Capture the cell that displays the provided text and extract its [X, Y] central coordinate. 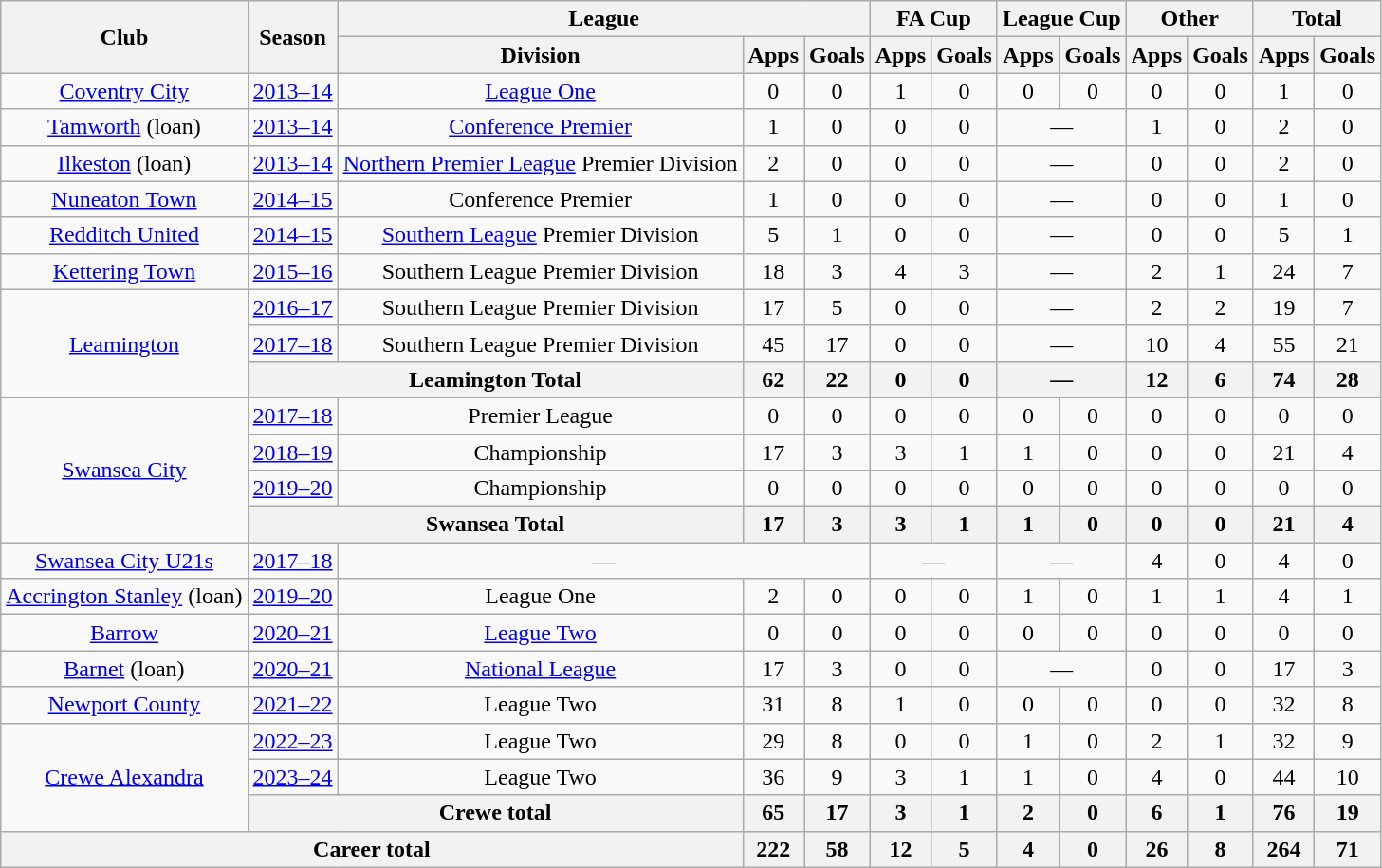
Leamington Total [495, 379]
Barnet (loan) [124, 669]
2021–22 [292, 705]
58 [838, 849]
Ilkeston (loan) [124, 163]
26 [1156, 849]
222 [773, 849]
2018–19 [292, 452]
Crewe total [495, 813]
29 [773, 741]
Accrington Stanley (loan) [124, 597]
2016–17 [292, 307]
Kettering Town [124, 271]
Other [1189, 19]
FA Cup [933, 19]
36 [773, 777]
Redditch United [124, 235]
Coventry City [124, 91]
National League [541, 669]
Career total [372, 849]
65 [773, 813]
Club [124, 37]
Crewe Alexandra [124, 777]
264 [1283, 849]
Northern Premier League Premier Division [541, 163]
44 [1283, 777]
45 [773, 343]
62 [773, 379]
League Cup [1061, 19]
76 [1283, 813]
Leamington [124, 343]
Barrow [124, 633]
2022–23 [292, 741]
Season [292, 37]
28 [1348, 379]
Swansea Total [495, 525]
Division [541, 55]
Tamworth (loan) [124, 127]
Newport County [124, 705]
Premier League [541, 416]
League [603, 19]
Nuneaton Town [124, 199]
71 [1348, 849]
22 [838, 379]
31 [773, 705]
2015–16 [292, 271]
2023–24 [292, 777]
Total [1317, 19]
Swansea City [124, 470]
74 [1283, 379]
18 [773, 271]
Swansea City U21s [124, 561]
55 [1283, 343]
24 [1283, 271]
